Find where the given text appears and provide that cell's center as [x, y] coordinate. 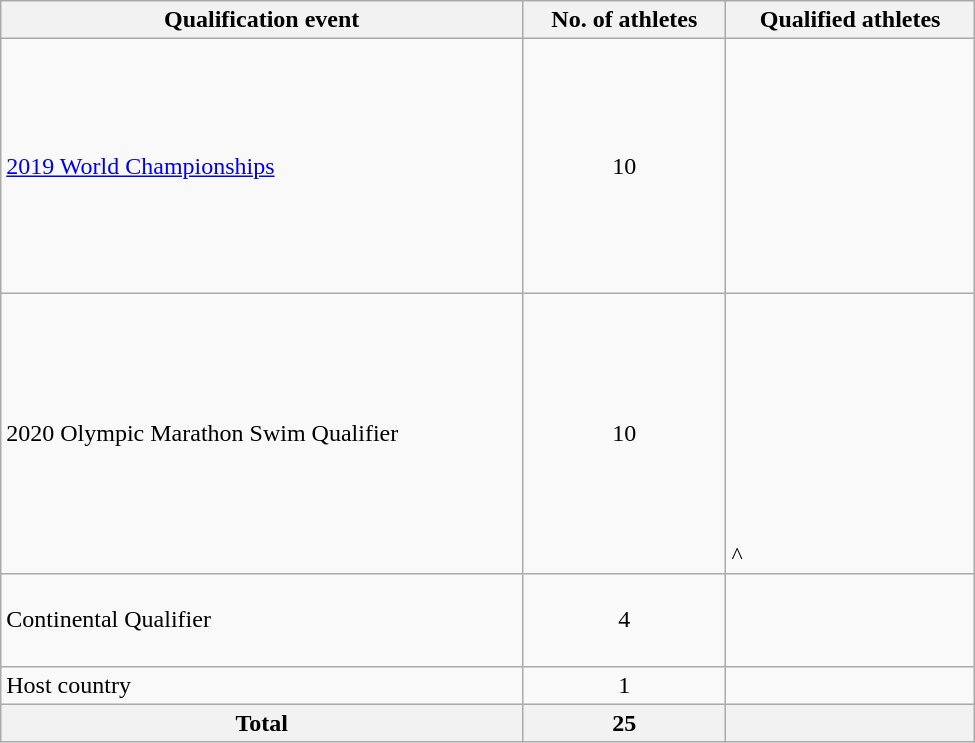
4 [624, 620]
1 [624, 685]
Qualification event [262, 20]
2020 Olympic Marathon Swim Qualifier [262, 434]
Continental Qualifier [262, 620]
Host country [262, 685]
No. of athletes [624, 20]
^ [850, 434]
Qualified athletes [850, 20]
2019 World Championships [262, 166]
25 [624, 723]
Total [262, 723]
